Pinpoint the cell where the given text exists, returning its [x, y] midpoint coordinate. 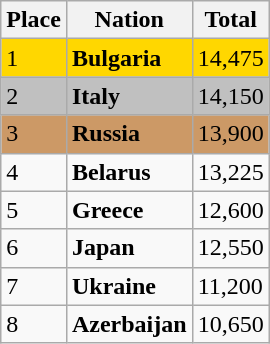
5 [34, 210]
Italy [129, 96]
1 [34, 58]
6 [34, 248]
Bulgaria [129, 58]
Belarus [129, 172]
Total [230, 20]
8 [34, 324]
4 [34, 172]
14,475 [230, 58]
Azerbaijan [129, 324]
Place [34, 20]
10,650 [230, 324]
12,600 [230, 210]
Greece [129, 210]
13,225 [230, 172]
Japan [129, 248]
2 [34, 96]
Russia [129, 134]
7 [34, 286]
Nation [129, 20]
Ukraine [129, 286]
14,150 [230, 96]
12,550 [230, 248]
11,200 [230, 286]
13,900 [230, 134]
3 [34, 134]
